Return [X, Y] of the center of cell containing provided text 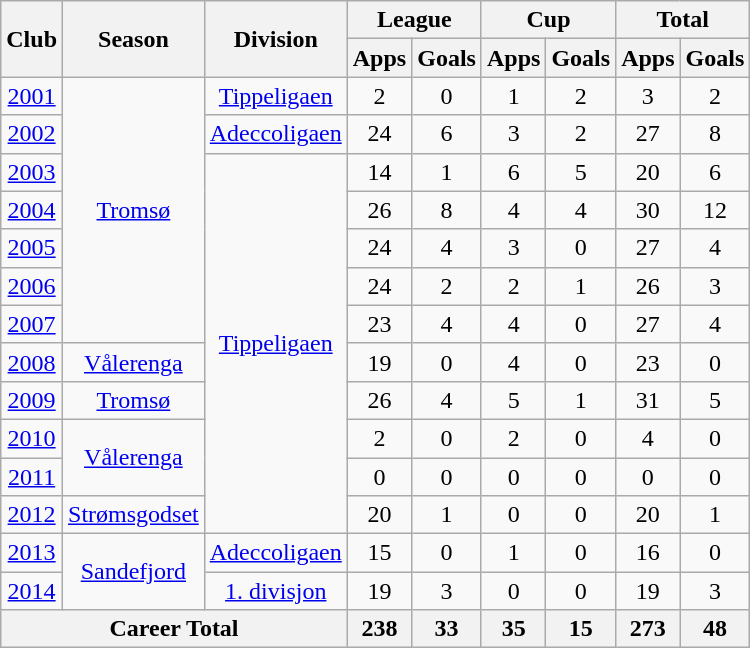
2002 [32, 134]
Sandefjord [134, 572]
30 [648, 210]
Season [134, 39]
2011 [32, 477]
2008 [32, 362]
2007 [32, 324]
2001 [32, 96]
31 [648, 400]
League [414, 20]
14 [379, 172]
Total [683, 20]
2003 [32, 172]
2006 [32, 286]
2009 [32, 400]
2010 [32, 438]
12 [715, 210]
1. divisjon [276, 591]
Cup [548, 20]
35 [513, 629]
Club [32, 39]
2004 [32, 210]
48 [715, 629]
2012 [32, 515]
Division [276, 39]
Career Total [174, 629]
2013 [32, 553]
2014 [32, 591]
273 [648, 629]
16 [648, 553]
238 [379, 629]
33 [447, 629]
2005 [32, 248]
Strømsgodset [134, 515]
